From the cell containing the given text, extract its center point as (X, Y) coordinate. 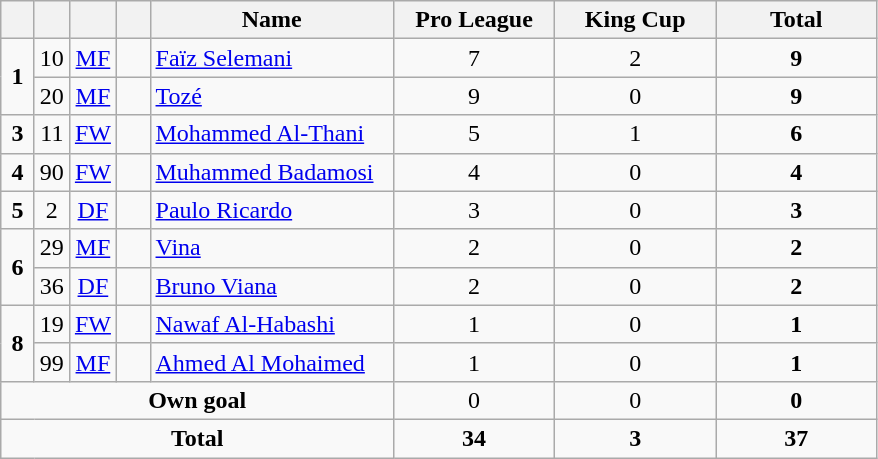
34 (474, 438)
10 (52, 58)
Paulo Ricardo (272, 210)
Own goal (198, 400)
Faïz Selemani (272, 58)
Muhammed Badamosi (272, 172)
Pro League (474, 20)
20 (52, 96)
8 (18, 343)
Name (272, 20)
Nawaf Al-Habashi (272, 324)
11 (52, 134)
19 (52, 324)
37 (796, 438)
Ahmed Al Mohaimed (272, 362)
90 (52, 172)
Bruno Viana (272, 286)
Vina (272, 248)
99 (52, 362)
Tozé (272, 96)
36 (52, 286)
7 (474, 58)
King Cup (636, 20)
29 (52, 248)
Mohammed Al-Thani (272, 134)
